Determine the (X, Y) coordinate at the center of the cell enclosing the given text.  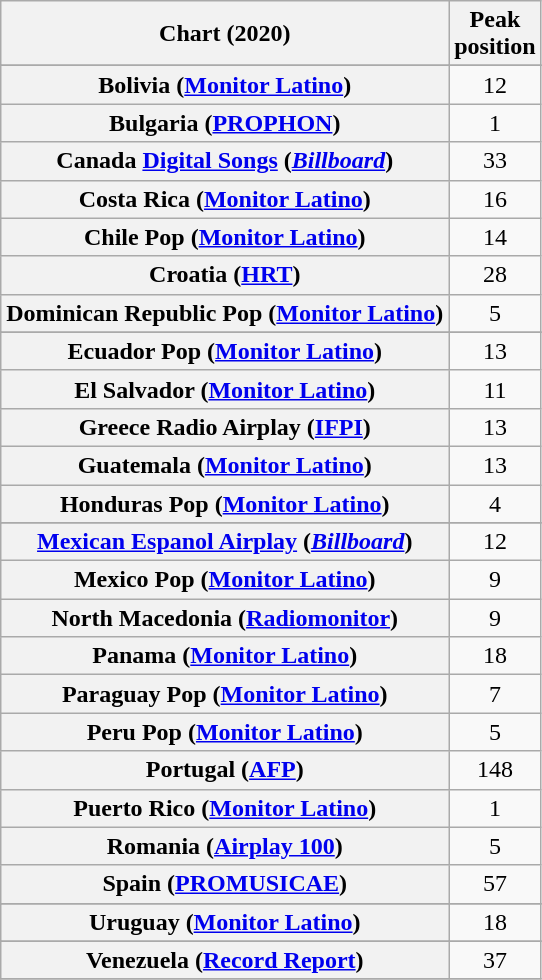
Uruguay (Monitor Latino) (225, 922)
North Macedonia (Radiomonitor) (225, 618)
16 (495, 199)
Chile Pop (Monitor Latino) (225, 237)
Costa Rica (Monitor Latino) (225, 199)
Ecuador Pop (Monitor Latino) (225, 351)
28 (495, 275)
El Salvador (Monitor Latino) (225, 389)
Portugal (AFP) (225, 770)
Puerto Rico (Monitor Latino) (225, 808)
Paraguay Pop (Monitor Latino) (225, 694)
Mexican Espanol Airplay (Billboard) (225, 542)
Croatia (HRT) (225, 275)
7 (495, 694)
148 (495, 770)
Honduras Pop (Monitor Latino) (225, 503)
Peakposition (495, 34)
Bolivia (Monitor Latino) (225, 85)
Dominican Republic Pop (Monitor Latino) (225, 313)
37 (495, 960)
14 (495, 237)
Chart (2020) (225, 34)
11 (495, 389)
Greece Radio Airplay (IFPI) (225, 427)
Guatemala (Monitor Latino) (225, 465)
Canada Digital Songs (Billboard) (225, 161)
57 (495, 884)
Venezuela (Record Report) (225, 960)
Spain (PROMUSICAE) (225, 884)
Peru Pop (Monitor Latino) (225, 732)
Bulgaria (PROPHON) (225, 123)
4 (495, 503)
Panama (Monitor Latino) (225, 656)
33 (495, 161)
Mexico Pop (Monitor Latino) (225, 580)
Romania (Airplay 100) (225, 846)
